Output the [x, y] coordinate of the center of the cell containing the given text.  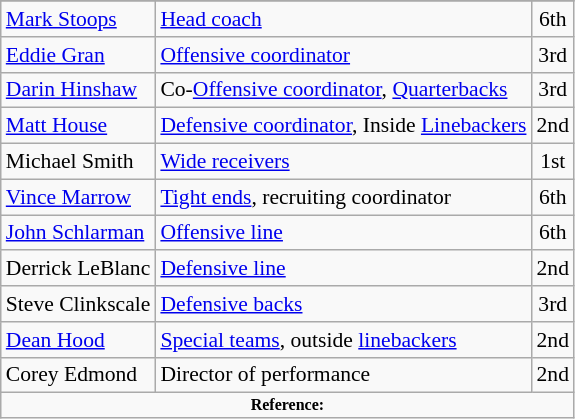
Vince Marrow [78, 197]
Offensive coordinator [343, 55]
1st [552, 162]
Mark Stoops [78, 19]
Defensive line [343, 269]
Head coach [343, 19]
Director of performance [343, 375]
Tight ends, recruiting coordinator [343, 197]
Corey Edmond [78, 375]
Matt House [78, 126]
Defensive coordinator, Inside Linebackers [343, 126]
Michael Smith [78, 162]
Steve Clinkscale [78, 304]
Wide receivers [343, 162]
Defensive backs [343, 304]
Special teams, outside linebackers [343, 340]
John Schlarman [78, 233]
Darin Hinshaw [78, 90]
Co-Offensive coordinator, Quarterbacks [343, 90]
Derrick LeBlanc [78, 269]
Reference: [288, 405]
Dean Hood [78, 340]
Offensive line [343, 233]
Eddie Gran [78, 55]
